Detect which cell encompasses the target text, then output its (X, Y) center coordinate. 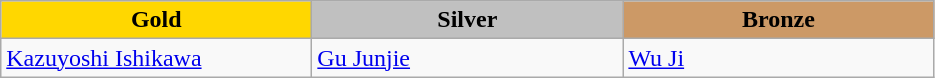
Gold (156, 20)
Bronze (778, 20)
Kazuyoshi Ishikawa (156, 58)
Wu Ji (778, 58)
Gu Junjie (468, 58)
Silver (468, 20)
